Find where the given text appears and provide that cell's center as [x, y] coordinate. 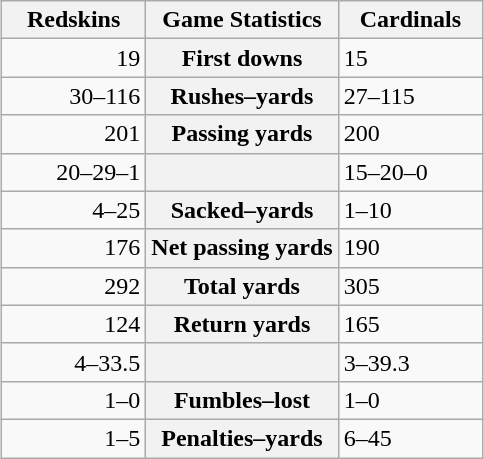
200 [410, 134]
165 [410, 324]
Net passing yards [242, 248]
Cardinals [410, 20]
4–25 [73, 210]
First downs [242, 58]
Game Statistics [242, 20]
4–33.5 [73, 362]
Fumbles–lost [242, 400]
Total yards [242, 286]
20–29–1 [73, 172]
Return yards [242, 324]
Passing yards [242, 134]
Redskins [73, 20]
15–20–0 [410, 172]
6–45 [410, 438]
27–115 [410, 96]
190 [410, 248]
292 [73, 286]
124 [73, 324]
Rushes–yards [242, 96]
Penalties–yards [242, 438]
1–10 [410, 210]
201 [73, 134]
19 [73, 58]
Sacked–yards [242, 210]
176 [73, 248]
3–39.3 [410, 362]
30–116 [73, 96]
305 [410, 286]
15 [410, 58]
1–5 [73, 438]
